Search for the cell housing the specified text and yield its (x, y) center coordinate. 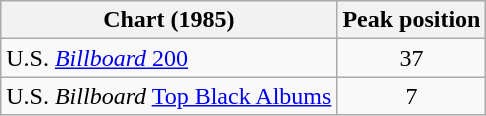
U.S. Billboard Top Black Albums (169, 96)
Chart (1985) (169, 20)
Peak position (412, 20)
37 (412, 58)
7 (412, 96)
U.S. Billboard 200 (169, 58)
